Pinpoint the cell where the given text exists, returning its (X, Y) midpoint coordinate. 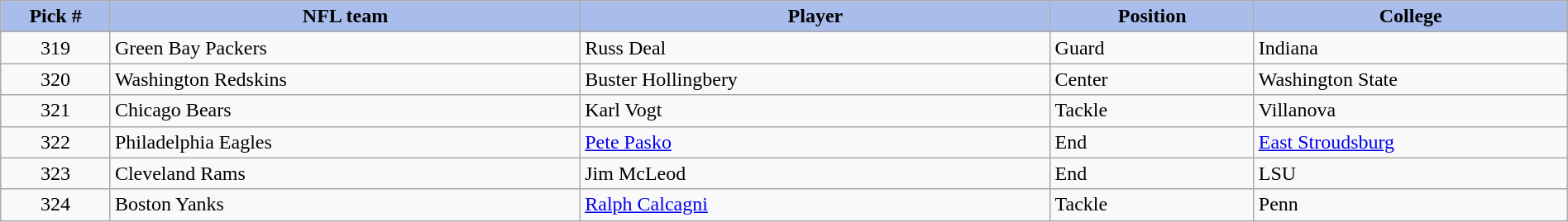
324 (56, 205)
Green Bay Packers (345, 48)
Pick # (56, 17)
Guard (1152, 48)
Player (815, 17)
Position (1152, 17)
319 (56, 48)
Penn (1411, 205)
Jim McLeod (815, 173)
East Stroudsburg (1411, 142)
Russ Deal (815, 48)
323 (56, 173)
College (1411, 17)
321 (56, 111)
Villanova (1411, 111)
Buster Hollingbery (815, 79)
Karl Vogt (815, 111)
LSU (1411, 173)
320 (56, 79)
Washington Redskins (345, 79)
Boston Yanks (345, 205)
322 (56, 142)
Indiana (1411, 48)
Ralph Calcagni (815, 205)
NFL team (345, 17)
Chicago Bears (345, 111)
Pete Pasko (815, 142)
Philadelphia Eagles (345, 142)
Washington State (1411, 79)
Center (1152, 79)
Cleveland Rams (345, 173)
